Identify which cell holds the provided text, then report its (x, y) central coordinate. 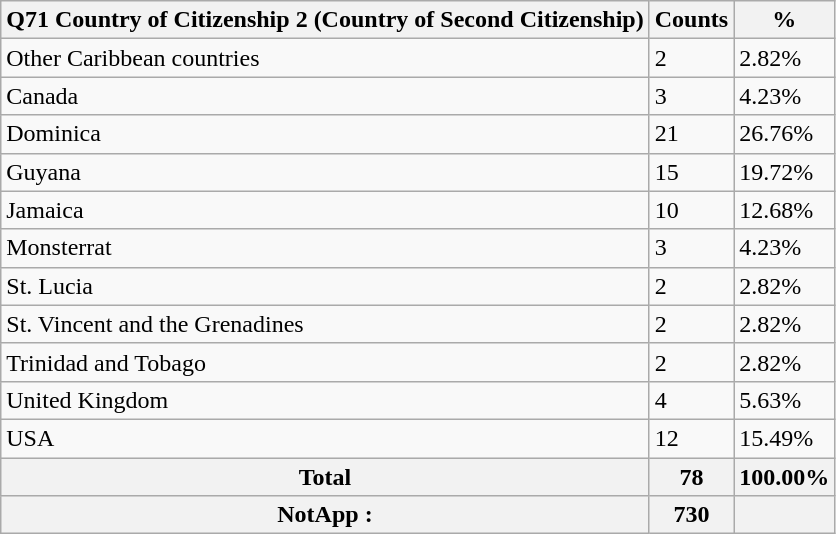
Q71 Country of Citizenship 2 (Country of Second Citizenship) (325, 20)
730 (691, 515)
78 (691, 477)
21 (691, 134)
100.00% (784, 477)
Monsterrat (325, 248)
12.68% (784, 210)
USA (325, 438)
26.76% (784, 134)
15.49% (784, 438)
NotApp : (325, 515)
19.72% (784, 172)
Total (325, 477)
St. Vincent and the Grenadines (325, 324)
Canada (325, 96)
Other Caribbean countries (325, 58)
United Kingdom (325, 400)
St. Lucia (325, 286)
Jamaica (325, 210)
15 (691, 172)
4 (691, 400)
10 (691, 210)
Counts (691, 20)
Guyana (325, 172)
5.63% (784, 400)
Trinidad and Tobago (325, 362)
% (784, 20)
12 (691, 438)
Dominica (325, 134)
